Pinpoint the cell where the given text exists, returning its (X, Y) midpoint coordinate. 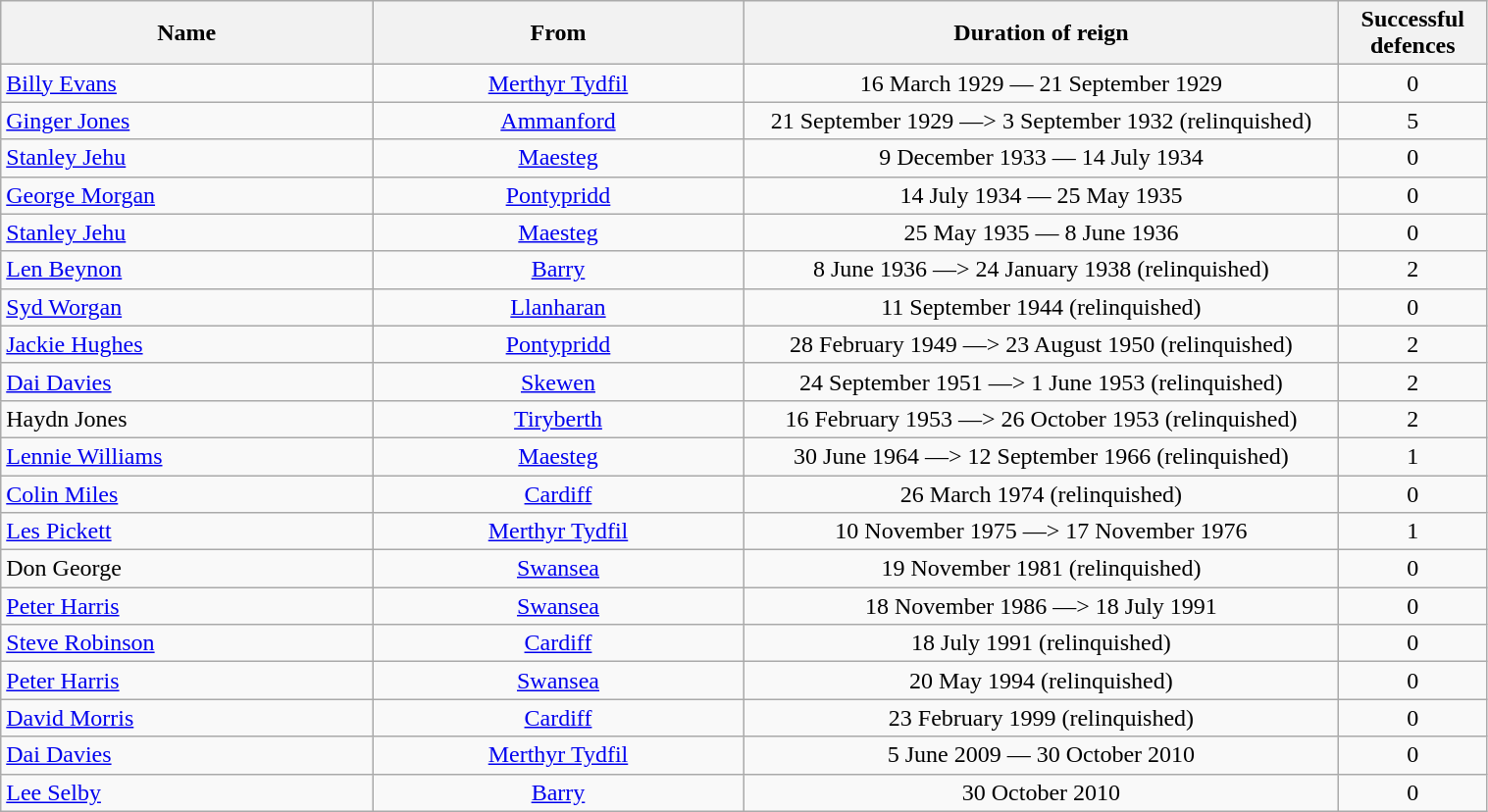
Billy Evans (186, 83)
21 September 1929 —> 3 September 1932 (relinquished) (1041, 121)
16 March 1929 — 21 September 1929 (1041, 83)
Syd Worgan (186, 307)
David Morris (186, 718)
Tiryberth (559, 419)
18 July 1991 (relinquished) (1041, 643)
26 March 1974 (relinquished) (1041, 493)
Successful defences (1412, 33)
George Morgan (186, 195)
Ginger Jones (186, 121)
Les Pickett (186, 532)
9 December 1933 — 14 July 1934 (1041, 158)
Name (186, 33)
Don George (186, 569)
Lennie Williams (186, 456)
8 June 1936 —> 24 January 1938 (relinquished) (1041, 270)
28 February 1949 —> 23 August 1950 (relinquished) (1041, 344)
Llanharan (559, 307)
Skewen (559, 381)
30 June 1964 —> 12 September 1966 (relinquished) (1041, 456)
Colin Miles (186, 493)
14 July 1934 — 25 May 1935 (1041, 195)
From (559, 33)
23 February 1999 (relinquished) (1041, 718)
Ammanford (559, 121)
11 September 1944 (relinquished) (1041, 307)
Jackie Hughes (186, 344)
Duration of reign (1041, 33)
24 September 1951 —> 1 June 1953 (relinquished) (1041, 381)
Steve Robinson (186, 643)
Haydn Jones (186, 419)
20 May 1994 (relinquished) (1041, 681)
Lee Selby (186, 792)
5 June 2009 — 30 October 2010 (1041, 755)
19 November 1981 (relinquished) (1041, 569)
16 February 1953 —> 26 October 1953 (relinquished) (1041, 419)
Len Beynon (186, 270)
10 November 1975 —> 17 November 1976 (1041, 532)
5 (1412, 121)
30 October 2010 (1041, 792)
18 November 1986 —> 18 July 1991 (1041, 606)
25 May 1935 — 8 June 1936 (1041, 232)
